Detect which cell encompasses the target text, then output its (X, Y) center coordinate. 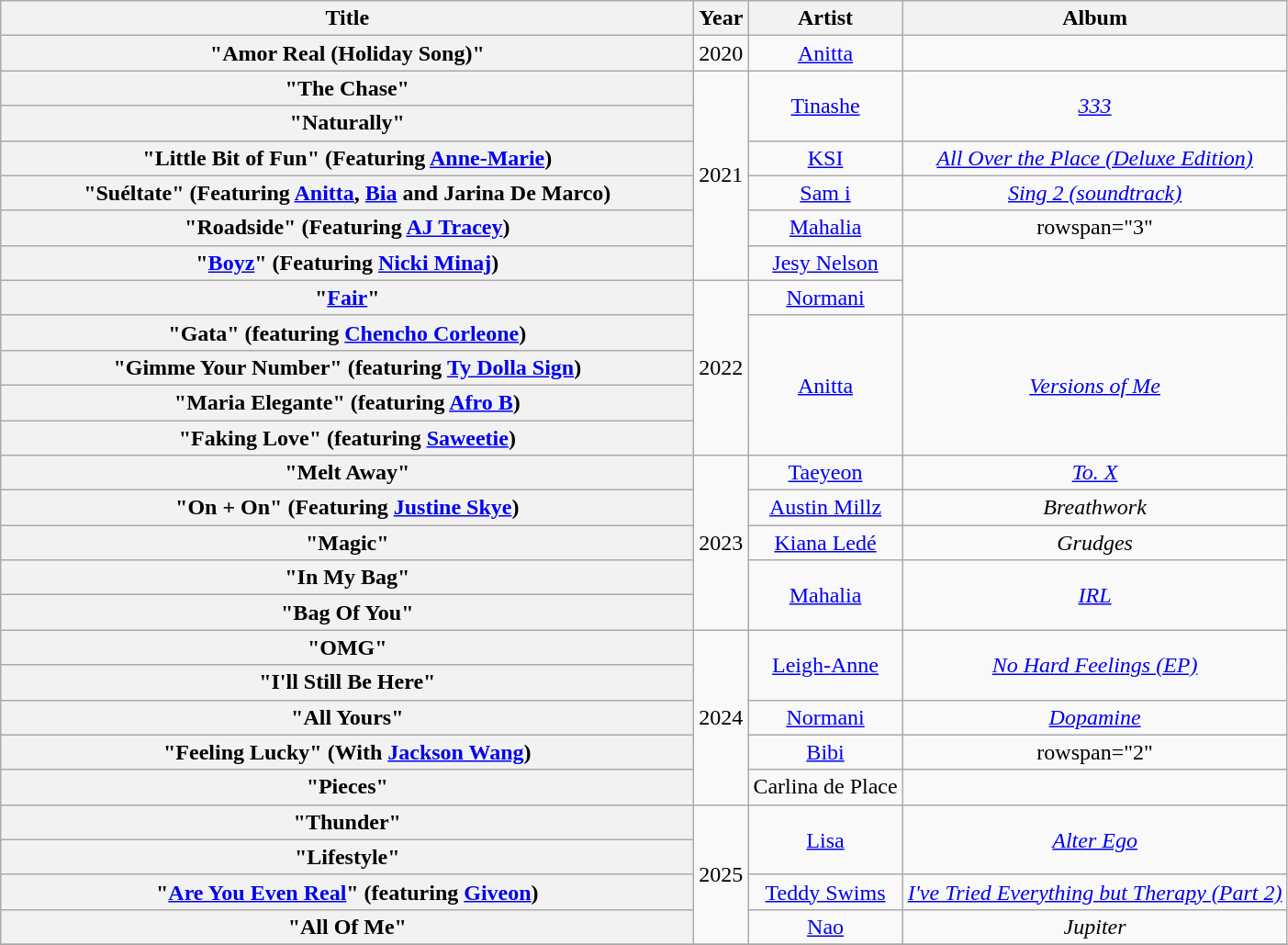
IRL (1094, 595)
Sing 2 (soundtrack) (1094, 193)
"Pieces" (347, 787)
"All Of Me" (347, 927)
"Little Bit of Fun" (Featuring Anne-Marie) (347, 158)
Album (1094, 18)
"On + On" (Featuring Justine Skye) (347, 508)
Alter Ego (1094, 839)
"Magic" (347, 543)
Teddy Swims (825, 892)
Grudges (1094, 543)
rowspan="3" (1094, 228)
All Over the Place (Deluxe Edition) (1094, 158)
"Maria Elegante" (featuring Afro B) (347, 402)
Kiana Ledé (825, 543)
"Suéltate" (Featuring Anitta, Bia and Jarina De Marco) (347, 193)
"Fair" (347, 298)
"I'll Still Be Here" (347, 682)
2021 (722, 175)
Dopamine (1094, 717)
"In My Bag" (347, 578)
KSI (825, 158)
Jesy Nelson (825, 263)
Versions of Me (1094, 385)
Taeyeon (825, 473)
To. X (1094, 473)
"Naturally" (347, 123)
I've Tried Everything but Therapy (Part 2) (1094, 892)
Jupiter (1094, 927)
"Melt Away" (347, 473)
Breathwork (1094, 508)
"Amor Real (Holiday Song)" (347, 53)
"Faking Love" (featuring Saweetie) (347, 438)
"Thunder" (347, 822)
Year (722, 18)
Sam i (825, 193)
Leigh-Anne (825, 665)
"Lifestyle" (347, 857)
"Feeling Lucky" (With Jackson Wang) (347, 752)
No Hard Feelings (EP) (1094, 665)
"OMG" (347, 647)
2020 (722, 53)
"All Yours" (347, 717)
"Boyz" (Featuring Nicki Minaj) (347, 263)
Tinashe (825, 106)
"The Chase" (347, 88)
2025 (722, 874)
2023 (722, 543)
Carlina de Place (825, 787)
"Roadside" (Featuring AJ Tracey) (347, 228)
"Bag Of You" (347, 613)
Artist (825, 18)
Nao (825, 927)
Austin Millz (825, 508)
333 (1094, 106)
"Gata" (featuring Chencho Corleone) (347, 332)
"Gimme Your Number" (featuring Ty Dolla Sign) (347, 367)
2024 (722, 717)
Lisa (825, 839)
"Are You Even Real" (featuring Giveon) (347, 892)
rowspan="2" (1094, 752)
Bibi (825, 752)
2022 (722, 367)
Title (347, 18)
